Scan for the cell matching the given text and deliver its [X, Y] coordinate at center. 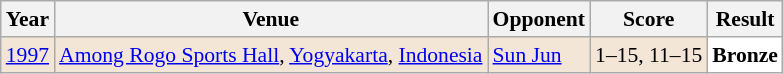
Year [28, 19]
Bronze [745, 55]
Sun Jun [540, 55]
Venue [270, 19]
1–15, 11–15 [648, 55]
Score [648, 19]
Result [745, 19]
Among Rogo Sports Hall, Yogyakarta, Indonesia [270, 55]
Opponent [540, 19]
1997 [28, 55]
